For the text-containing cell, return its midpoint in [x, y] coordinate format. 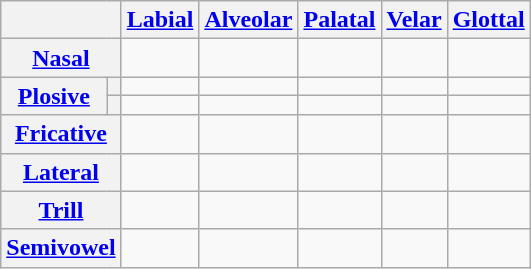
Nasal [61, 58]
Semivowel [61, 248]
Lateral [61, 172]
Palatal [340, 20]
Alveolar [248, 20]
Plosive [54, 96]
Trill [61, 210]
Labial [160, 20]
Fricative [61, 134]
Velar [414, 20]
Glottal [488, 20]
